Detect which cell encompasses the target text, then output its [x, y] center coordinate. 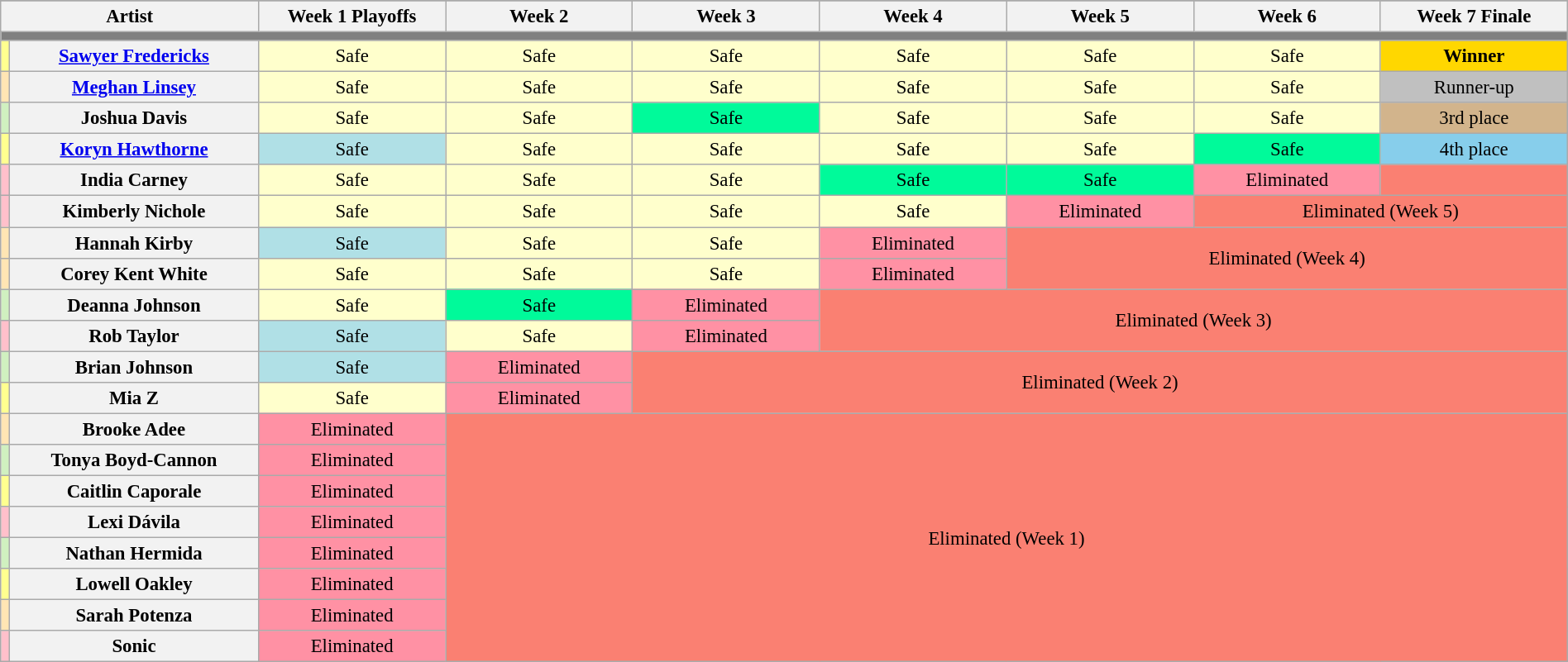
Lowell Oakley [134, 584]
Lexi Dávila [134, 522]
Eliminated (Week 5) [1380, 212]
4th place [1474, 150]
Eliminated (Week 1) [1007, 537]
Corey Kent White [134, 274]
Sonic [134, 646]
Week 7 Finale [1474, 17]
Caitlin Caporale [134, 491]
Week 4 [913, 17]
Deanna Johnson [134, 305]
Koryn Hawthorne [134, 150]
Week 6 [1287, 17]
Eliminated (Week 2) [1100, 382]
Winner [1474, 56]
Week 5 [1100, 17]
Artist [130, 17]
Kimberly Nichole [134, 212]
Eliminated (Week 4) [1287, 258]
Week 1 Playoffs [352, 17]
Eliminated (Week 3) [1193, 321]
Joshua Davis [134, 118]
Nathan Hermida [134, 554]
India Carney [134, 181]
Mia Z [134, 398]
Rob Taylor [134, 336]
Runner-up [1474, 88]
Sawyer Fredericks [134, 56]
Brooke Adee [134, 429]
Hannah Kirby [134, 243]
Tonya Boyd-Cannon [134, 460]
Brian Johnson [134, 367]
Meghan Linsey [134, 88]
Week 2 [539, 17]
Week 3 [726, 17]
3rd place [1474, 118]
Sarah Potenza [134, 616]
